Pinpoint the cell where the given text exists, returning its [X, Y] midpoint coordinate. 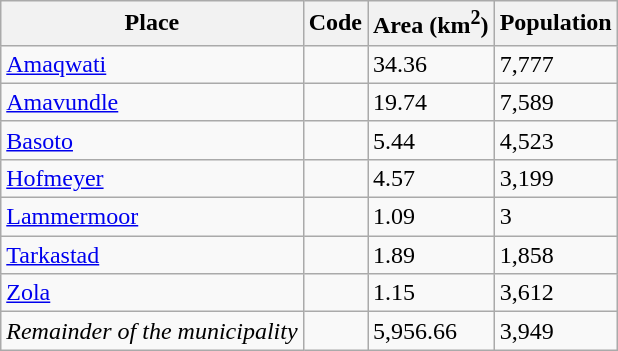
Basoto [152, 140]
3,949 [556, 331]
1.89 [432, 255]
5.44 [432, 140]
1.09 [432, 217]
Zola [152, 293]
4.57 [432, 178]
Population [556, 24]
5,956.66 [432, 331]
3,199 [556, 178]
Amaqwati [152, 64]
Place [152, 24]
4,523 [556, 140]
Code [335, 24]
19.74 [432, 102]
Hofmeyer [152, 178]
Remainder of the municipality [152, 331]
3 [556, 217]
34.36 [432, 64]
7,777 [556, 64]
1,858 [556, 255]
Tarkastad [152, 255]
3,612 [556, 293]
7,589 [556, 102]
Amavundle [152, 102]
Lammermoor [152, 217]
1.15 [432, 293]
Area (km2) [432, 24]
